Search for the cell housing the specified text and yield its [x, y] center coordinate. 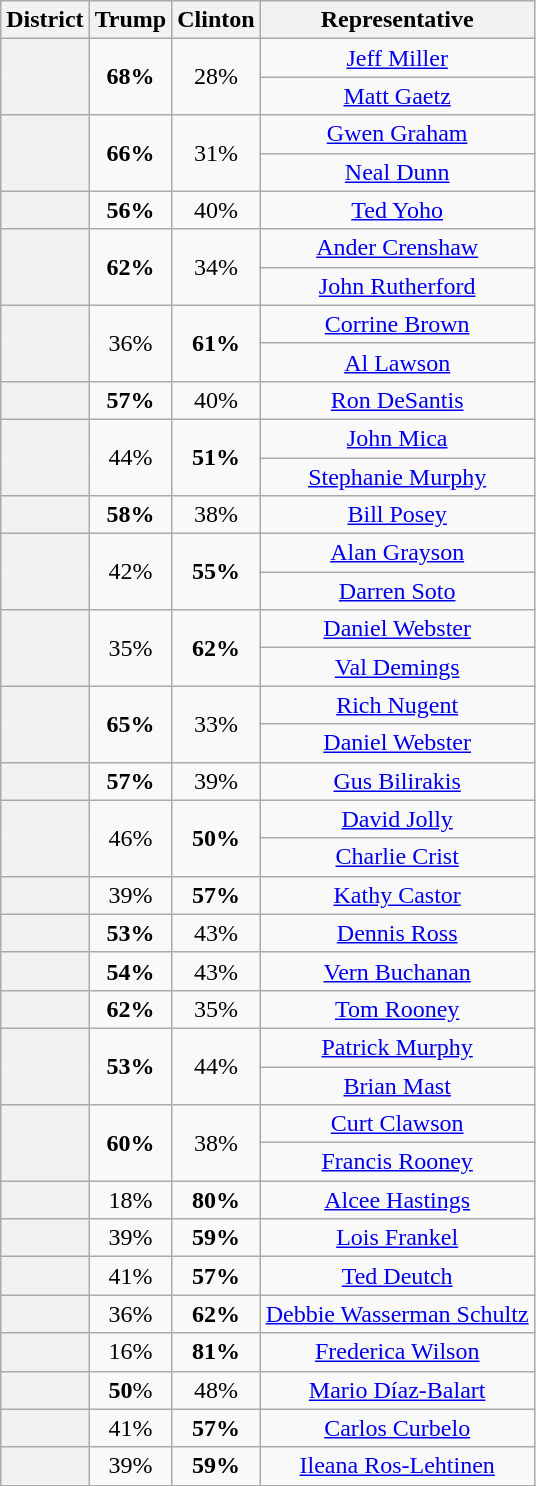
David Jolly [397, 819]
58% [130, 515]
31% [216, 153]
Corrine Brown [397, 324]
Brian Mast [397, 1085]
48% [216, 1390]
54% [130, 971]
81% [216, 1352]
56% [130, 210]
Ileana Ros-Lehtinen [397, 1466]
65% [130, 724]
Kathy Castor [397, 895]
Darren Soto [397, 591]
34% [216, 267]
Ron DeSantis [397, 400]
60% [130, 1143]
Alan Grayson [397, 553]
80% [216, 1200]
46% [130, 838]
Mario Díaz-Balart [397, 1390]
Dennis Ross [397, 933]
Ted Yoho [397, 210]
Frederica Wilson [397, 1352]
66% [130, 153]
Val Demings [397, 667]
Lois Frankel [397, 1238]
Vern Buchanan [397, 971]
Bill Posey [397, 515]
33% [216, 724]
Carlos Curbelo [397, 1428]
Tom Rooney [397, 1009]
Francis Rooney [397, 1162]
68% [130, 77]
55% [216, 572]
Clinton [216, 20]
Jeff Miller [397, 58]
Patrick Murphy [397, 1047]
61% [216, 343]
18% [130, 1200]
42% [130, 572]
Ander Crenshaw [397, 248]
Debbie Wasserman Schultz [397, 1314]
Representative [397, 20]
Neal Dunn [397, 172]
District [45, 20]
John Mica [397, 438]
Al Lawson [397, 362]
Ted Deutch [397, 1276]
Charlie Crist [397, 857]
Curt Clawson [397, 1124]
28% [216, 77]
Trump [130, 20]
John Rutherford [397, 286]
Rich Nugent [397, 705]
51% [216, 457]
Stephanie Murphy [397, 477]
Matt Gaetz [397, 96]
16% [130, 1352]
Gwen Graham [397, 134]
Gus Bilirakis [397, 781]
Alcee Hastings [397, 1200]
